Detect which cell encompasses the target text, then output its (x, y) center coordinate. 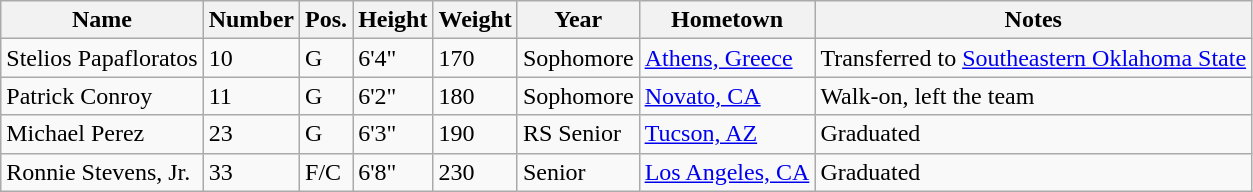
6'4" (393, 58)
Notes (1034, 20)
11 (251, 96)
Novato, CA (727, 96)
Senior (578, 172)
Hometown (727, 20)
Tucson, AZ (727, 134)
Los Angeles, CA (727, 172)
Pos. (326, 20)
6'3" (393, 134)
170 (475, 58)
Weight (475, 20)
230 (475, 172)
Michael Perez (102, 134)
Walk-on, left the team (1034, 96)
Patrick Conroy (102, 96)
33 (251, 172)
F/C (326, 172)
23 (251, 134)
Number (251, 20)
10 (251, 58)
190 (475, 134)
180 (475, 96)
Transferred to Southeastern Oklahoma State (1034, 58)
6'8" (393, 172)
RS Senior (578, 134)
6'2" (393, 96)
Height (393, 20)
Ronnie Stevens, Jr. (102, 172)
Name (102, 20)
Athens, Greece (727, 58)
Year (578, 20)
Stelios Papafloratos (102, 58)
